Determine the (X, Y) coordinate at the center of the cell enclosing the given text.  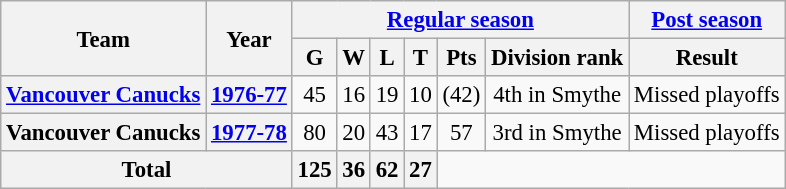
1976-77 (250, 95)
L (386, 58)
1977-78 (250, 133)
Post season (707, 20)
Regular season (460, 20)
4th in Smythe (558, 95)
45 (314, 95)
(42) (462, 95)
10 (420, 95)
27 (420, 170)
62 (386, 170)
Result (707, 58)
16 (354, 95)
3rd in Smythe (558, 133)
43 (386, 133)
19 (386, 95)
Year (250, 38)
Team (104, 38)
36 (354, 170)
125 (314, 170)
57 (462, 133)
17 (420, 133)
Pts (462, 58)
Total (146, 170)
T (420, 58)
Division rank (558, 58)
20 (354, 133)
80 (314, 133)
W (354, 58)
G (314, 58)
